Locate the cell with the specified text and output its [X, Y] center coordinate. 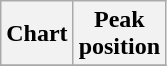
Peakposition [119, 34]
Chart [37, 34]
